Return the [x, y] coordinate for the center point of the cell that contains the specified text.  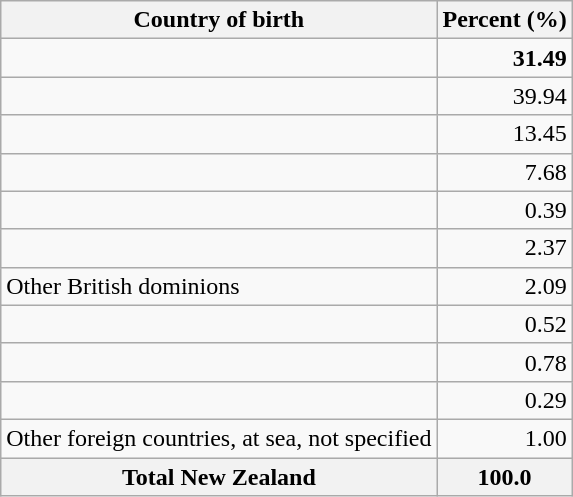
31.49 [504, 58]
Other British dominions [219, 286]
Percent (%) [504, 20]
Country of birth [219, 20]
0.29 [504, 400]
100.0 [504, 477]
Total New Zealand [219, 477]
0.52 [504, 324]
7.68 [504, 172]
1.00 [504, 438]
2.09 [504, 286]
0.78 [504, 362]
Other foreign countries, at sea, not specified [219, 438]
0.39 [504, 210]
2.37 [504, 248]
39.94 [504, 96]
13.45 [504, 134]
